Scan for the cell matching the given text and deliver its [X, Y] coordinate at center. 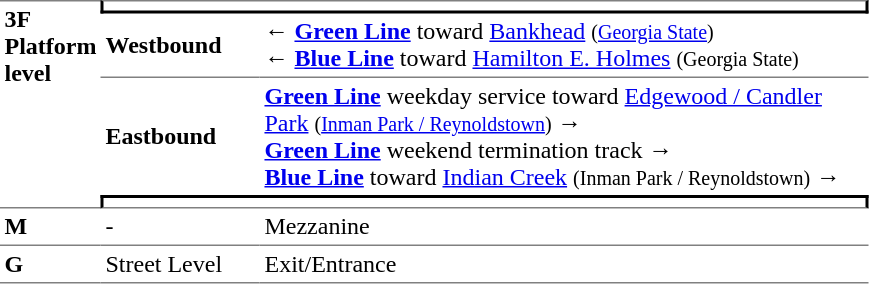
← Green Line toward Bankhead (Georgia State)← Blue Line toward Hamilton E. Holmes (Georgia State) [564, 46]
G [50, 265]
Exit/Entrance [564, 265]
Eastbound [180, 136]
Mezzanine [564, 227]
- [180, 227]
Westbound [180, 46]
M [50, 227]
3FPlatform level [50, 104]
Street Level [180, 265]
